Output the [X, Y] coordinate of the center of the cell containing the given text.  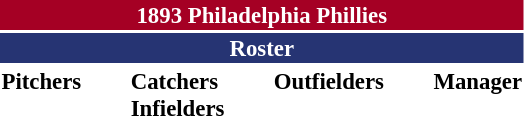
Roster [262, 48]
1893 Philadelphia Phillies [262, 15]
